Output the [x, y] coordinate of the center of the cell containing the given text.  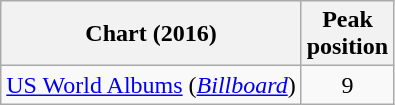
Peakposition [347, 34]
Chart (2016) [151, 34]
9 [347, 85]
US World Albums (Billboard) [151, 85]
